Pinpoint the cell where the given text exists, returning its (X, Y) midpoint coordinate. 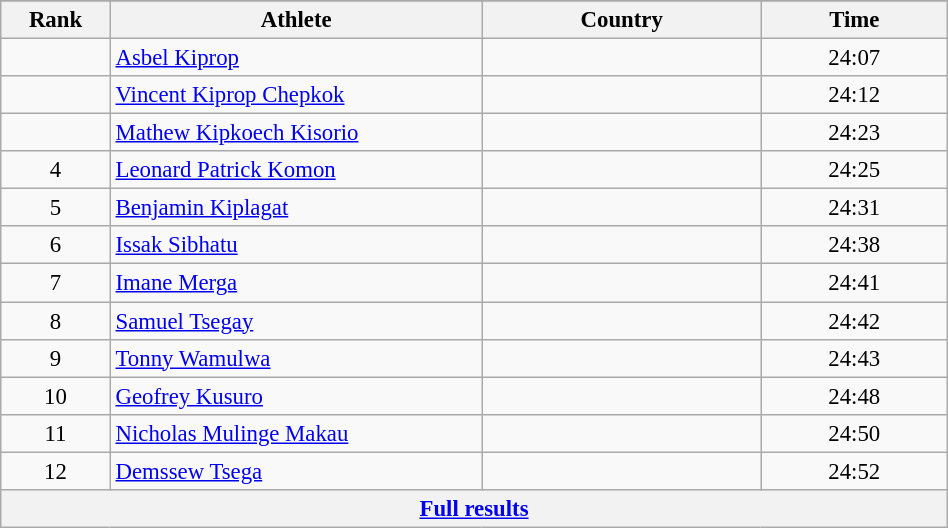
Vincent Kiprop Chepkok (296, 95)
Rank (56, 20)
Issak Sibhatu (296, 245)
24:12 (854, 95)
Mathew Kipkoech Kisorio (296, 133)
Imane Merga (296, 283)
Samuel Tsegay (296, 321)
24:31 (854, 208)
11 (56, 433)
Tonny Wamulwa (296, 358)
4 (56, 170)
24:42 (854, 321)
10 (56, 396)
Athlete (296, 20)
Time (854, 20)
Full results (474, 509)
24:07 (854, 58)
7 (56, 283)
24:50 (854, 433)
6 (56, 245)
Benjamin Kiplagat (296, 208)
Leonard Patrick Komon (296, 170)
24:48 (854, 396)
Country (622, 20)
24:52 (854, 471)
24:38 (854, 245)
8 (56, 321)
Asbel Kiprop (296, 58)
9 (56, 358)
24:23 (854, 133)
12 (56, 471)
24:41 (854, 283)
24:43 (854, 358)
Nicholas Mulinge Makau (296, 433)
Demssew Tsega (296, 471)
Geofrey Kusuro (296, 396)
5 (56, 208)
24:25 (854, 170)
